Determine the [X, Y] coordinate at the center of the cell enclosing the given text.  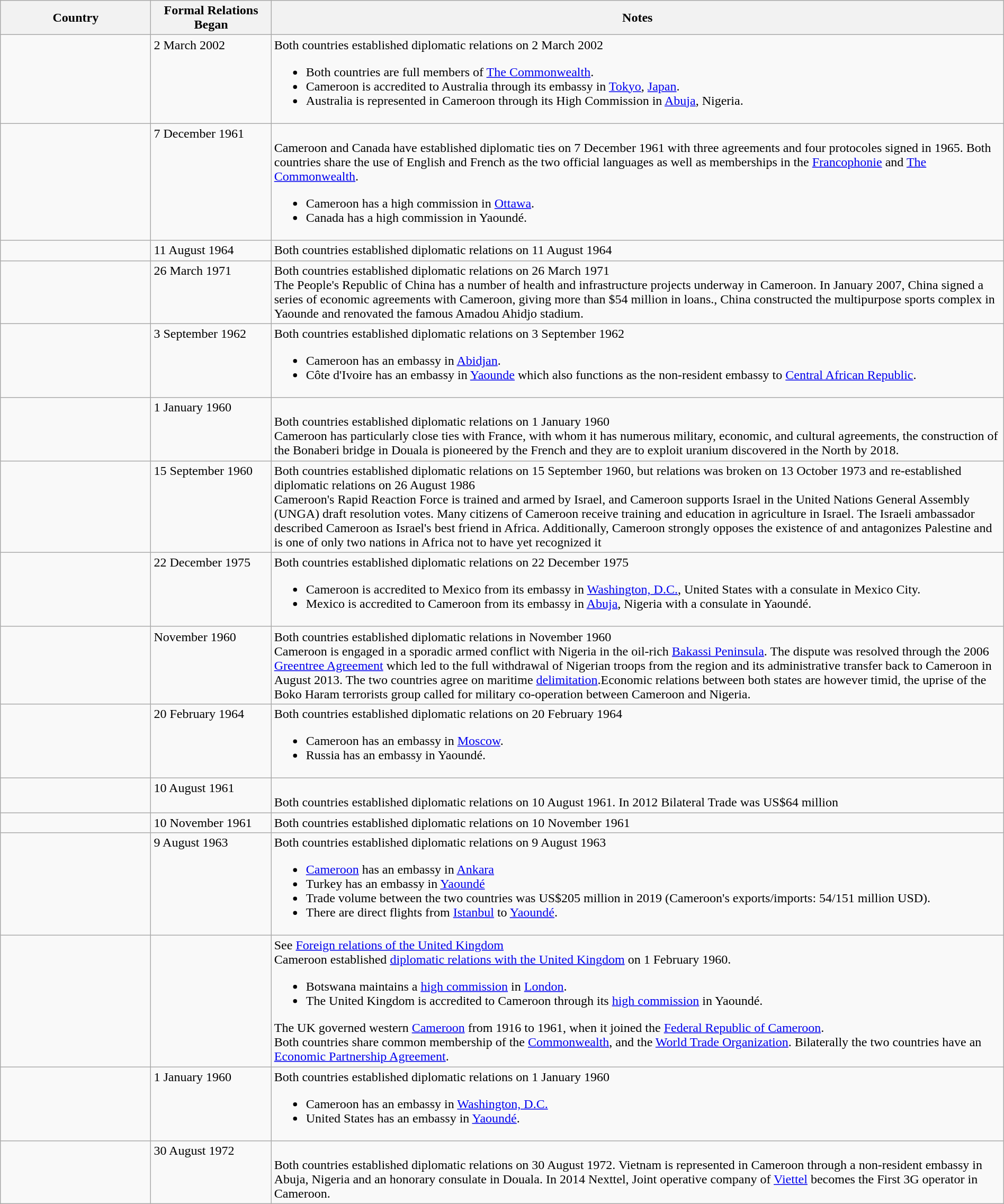
November 1960 [211, 665]
Notes [638, 18]
Both countries established diplomatic relations on 1 January 1960Cameroon has an embassy in Washington, D.C.United States has an embassy in Yaoundé. [638, 1104]
11 August 1964 [211, 250]
Both countries established diplomatic relations on 10 August 1961. In 2012 Bilateral Trade was US$64 million [638, 795]
10 November 1961 [211, 822]
30 August 1972 [211, 1172]
3 September 1962 [211, 361]
Country [76, 18]
10 August 1961 [211, 795]
Both countries established diplomatic relations on 20 February 1964Cameroon has an embassy in Moscow.Russia has an embassy in Yaoundé. [638, 741]
Formal Relations Began [211, 18]
15 September 1960 [211, 506]
Both countries established diplomatic relations on 11 August 1964 [638, 250]
7 December 1961 [211, 182]
Both countries established diplomatic relations on 10 November 1961 [638, 822]
22 December 1975 [211, 589]
9 August 1963 [211, 884]
26 March 1971 [211, 292]
20 February 1964 [211, 741]
2 March 2002 [211, 79]
